Extract the (x, y) coordinate from the center of the cell holding the provided text.  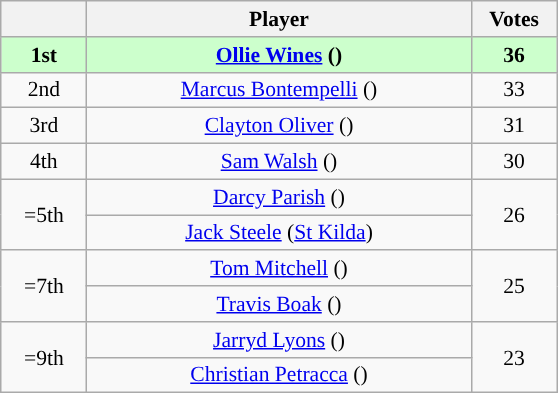
2nd (44, 90)
Travis Boak () (278, 304)
Christian Petracca () (278, 375)
3rd (44, 126)
1st (44, 55)
Votes (514, 19)
23 (514, 358)
30 (514, 162)
Ollie Wines () (278, 55)
Sam Walsh () (278, 162)
=9th (44, 358)
33 (514, 90)
Jack Steele (St Kilda) (278, 233)
Jarryd Lyons () (278, 340)
Player (278, 19)
31 (514, 126)
Clayton Oliver () (278, 126)
=5th (44, 214)
=7th (44, 286)
36 (514, 55)
26 (514, 214)
Darcy Parish () (278, 197)
Tom Mitchell () (278, 269)
25 (514, 286)
Marcus Bontempelli () (278, 90)
4th (44, 162)
